Find where the given text appears and provide that cell's center as [x, y] coordinate. 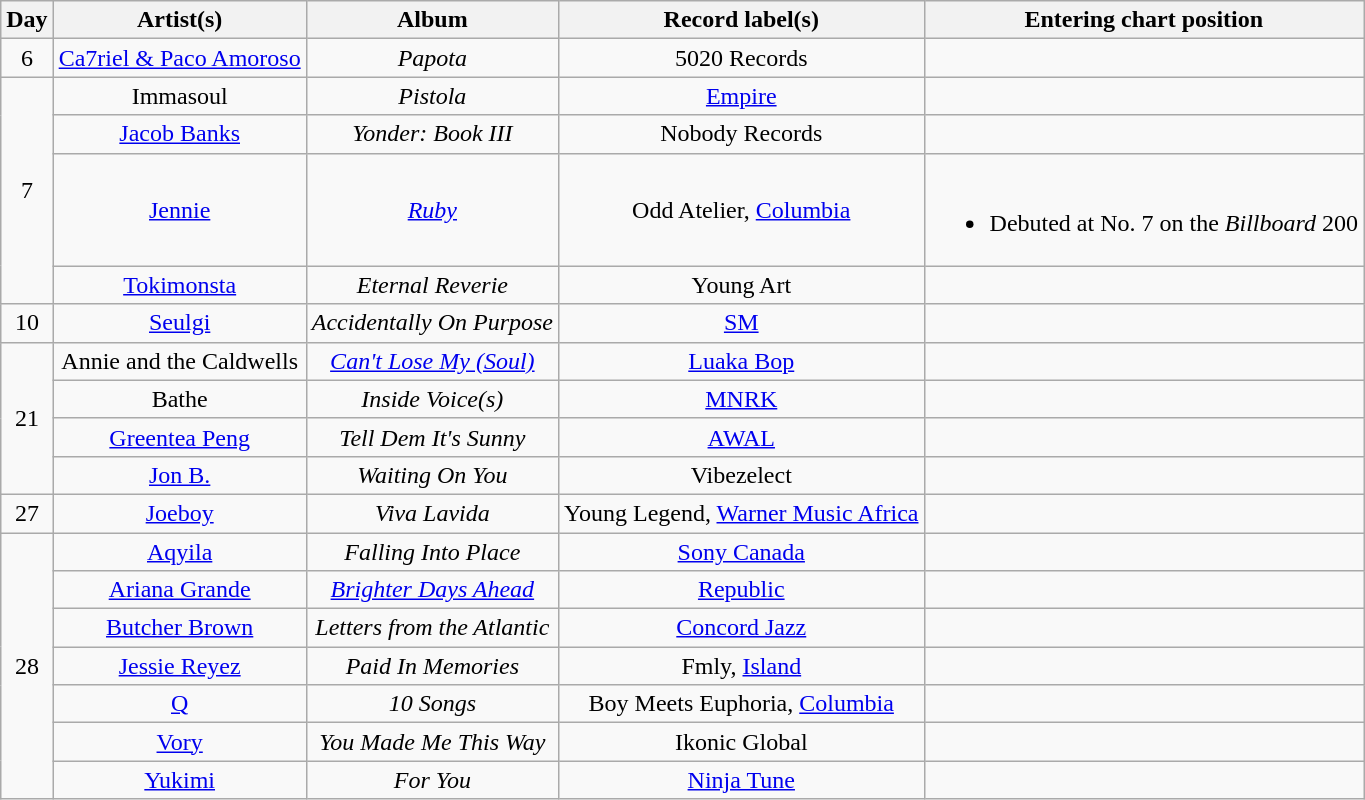
Album [432, 20]
Concord Jazz [742, 628]
Letters from the Atlantic [432, 628]
28 [27, 665]
Jennie [180, 210]
Ninja Tune [742, 780]
7 [27, 190]
Yukimi [180, 780]
Republic [742, 590]
27 [27, 513]
10 [27, 323]
Boy Meets Euphoria, Columbia [742, 704]
Artist(s) [180, 20]
Empire [742, 96]
Entering chart position [1144, 20]
Accidentally On Purpose [432, 323]
Butcher Brown [180, 628]
Seulgi [180, 323]
Aqyila [180, 551]
Vory [180, 742]
Paid In Memories [432, 666]
5020 Records [742, 58]
Jessie Reyez [180, 666]
21 [27, 418]
Papota [432, 58]
10 Songs [432, 704]
Q [180, 704]
Odd Atelier, Columbia [742, 210]
Young Art [742, 285]
Pistola [432, 96]
Waiting On You [432, 475]
Falling Into Place [432, 551]
AWAL [742, 437]
Ca7riel & Paco Amoroso [180, 58]
Immasoul [180, 96]
Ariana Grande [180, 590]
Ruby [432, 210]
Brighter Days Ahead [432, 590]
Tokimonsta [180, 285]
MNRK [742, 399]
Viva Lavida [432, 513]
Day [27, 20]
Jon B. [180, 475]
Luaka Bop [742, 361]
For You [432, 780]
SM [742, 323]
Nobody Records [742, 134]
6 [27, 58]
Jacob Banks [180, 134]
Tell Dem It's Sunny [432, 437]
Yonder: Book III [432, 134]
Can't Lose My (Soul) [432, 361]
Greentea Peng [180, 437]
Sony Canada [742, 551]
Young Legend, Warner Music Africa [742, 513]
Eternal Reverie [432, 285]
Vibezelect [742, 475]
Bathe [180, 399]
Record label(s) [742, 20]
Joeboy [180, 513]
Ikonic Global [742, 742]
Fmly, Island [742, 666]
Annie and the Caldwells [180, 361]
You Made Me This Way [432, 742]
Debuted at No. 7 on the Billboard 200 [1144, 210]
Inside Voice(s) [432, 399]
